Determine the [x, y] coordinate at the center of the cell enclosing the given text.  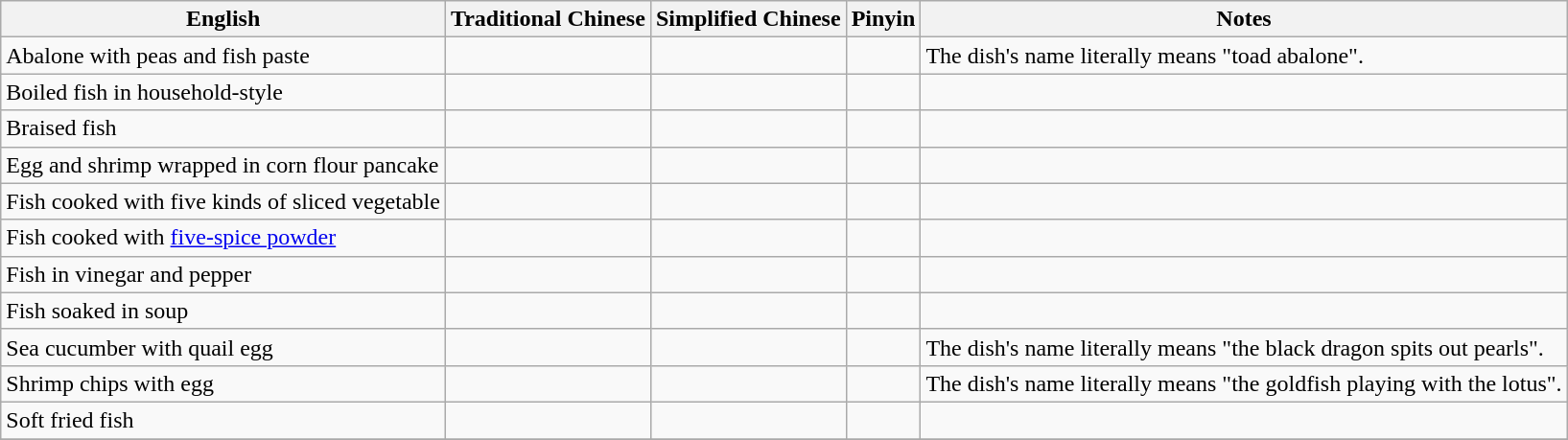
Braised fish [223, 128]
Soft fried fish [223, 420]
Traditional Chinese [548, 19]
Sea cucumber with quail egg [223, 347]
Egg and shrimp wrapped in corn flour pancake [223, 165]
The dish's name literally means "toad abalone". [1244, 56]
Abalone with peas and fish paste [223, 56]
Shrimp chips with egg [223, 383]
Fish cooked with five-spice powder [223, 238]
The dish's name literally means "the goldfish playing with the lotus". [1244, 383]
Fish cooked with five kinds of sliced vegetable [223, 201]
The dish's name literally means "the black dragon spits out pearls". [1244, 347]
English [223, 19]
Boiled fish in household-style [223, 92]
Simplified Chinese [748, 19]
Fish in vinegar and pepper [223, 274]
Notes [1244, 19]
Pinyin [883, 19]
Fish soaked in soup [223, 311]
